Return the [x, y] coordinate for the center point of the cell that contains the specified text.  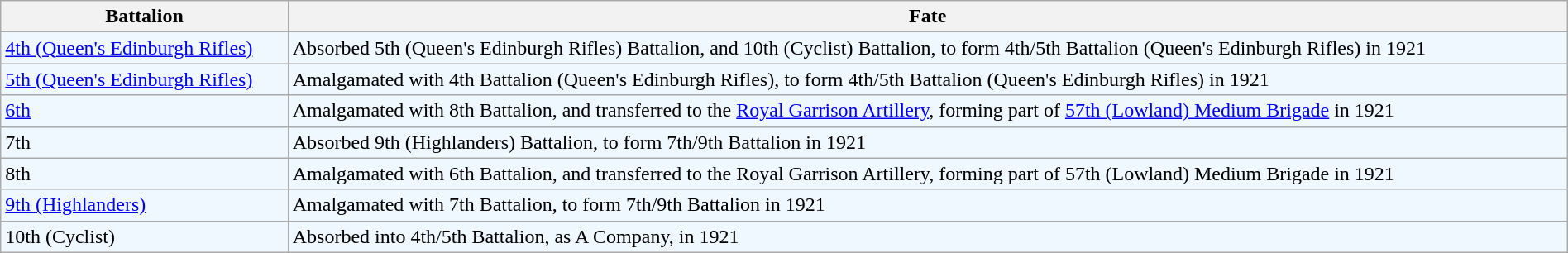
Absorbed into 4th/5th Battalion, as A Company, in 1921 [928, 236]
Amalgamated with 8th Battalion, and transferred to the Royal Garrison Artillery, forming part of 57th (Lowland) Medium Brigade in 1921 [928, 111]
7th [144, 142]
Battalion [144, 17]
5th (Queen's Edinburgh Rifles) [144, 79]
9th (Highlanders) [144, 205]
8th [144, 174]
Amalgamated with 7th Battalion, to form 7th/9th Battalion in 1921 [928, 205]
10th (Cyclist) [144, 236]
Amalgamated with 6th Battalion, and transferred to the Royal Garrison Artillery, forming part of 57th (Lowland) Medium Brigade in 1921 [928, 174]
Amalgamated with 4th Battalion (Queen's Edinburgh Rifles), to form 4th/5th Battalion (Queen's Edinburgh Rifles) in 1921 [928, 79]
4th (Queen's Edinburgh Rifles) [144, 48]
6th [144, 111]
Absorbed 5th (Queen's Edinburgh Rifles) Battalion, and 10th (Cyclist) Battalion, to form 4th/5th Battalion (Queen's Edinburgh Rifles) in 1921 [928, 48]
Absorbed 9th (Highlanders) Battalion, to form 7th/9th Battalion in 1921 [928, 142]
Fate [928, 17]
